For the text-containing cell, return its midpoint in [X, Y] coordinate format. 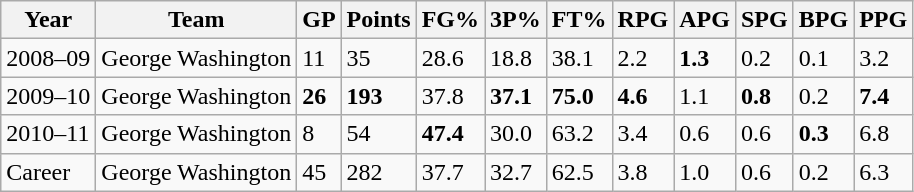
11 [319, 58]
18.8 [516, 58]
Points [378, 20]
3.8 [643, 172]
0.3 [823, 134]
Career [48, 172]
PPG [884, 20]
RPG [643, 20]
30.0 [516, 134]
6.8 [884, 134]
APG [705, 20]
35 [378, 58]
32.7 [516, 172]
37.1 [516, 96]
282 [378, 172]
26 [319, 96]
47.4 [450, 134]
62.5 [579, 172]
38.1 [579, 58]
GP [319, 20]
1.0 [705, 172]
37.7 [450, 172]
2010–11 [48, 134]
FG% [450, 20]
0.8 [764, 96]
28.6 [450, 58]
1.3 [705, 58]
2.2 [643, 58]
1.1 [705, 96]
BPG [823, 20]
8 [319, 134]
37.8 [450, 96]
6.3 [884, 172]
Team [196, 20]
3.2 [884, 58]
0.1 [823, 58]
7.4 [884, 96]
2009–10 [48, 96]
SPG [764, 20]
54 [378, 134]
45 [319, 172]
75.0 [579, 96]
FT% [579, 20]
63.2 [579, 134]
2008–09 [48, 58]
3.4 [643, 134]
Year [48, 20]
3P% [516, 20]
193 [378, 96]
4.6 [643, 96]
